From the cell containing the given text, extract its center point as (x, y) coordinate. 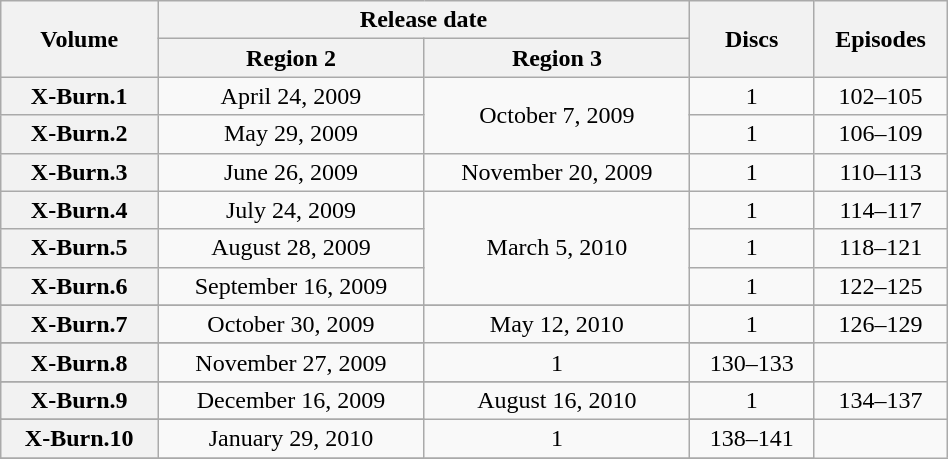
December 16, 2009 (292, 400)
April 24, 2009 (292, 96)
X-Burn.4 (80, 210)
X-Burn.1 (80, 96)
Release date (424, 20)
114–117 (880, 210)
X-Burn.10 (80, 438)
November 27, 2009 (292, 362)
Region 3 (556, 58)
August 28, 2009 (292, 248)
May 12, 2010 (556, 324)
110–113 (880, 172)
September 16, 2009 (292, 286)
138–141 (751, 438)
Volume (80, 39)
X-Burn.5 (80, 248)
May 29, 2009 (292, 134)
August 16, 2010 (556, 400)
October 7, 2009 (556, 115)
June 26, 2009 (292, 172)
134–137 (880, 400)
X-Burn.9 (80, 400)
March 5, 2010 (556, 248)
118–121 (880, 248)
126–129 (880, 324)
Episodes (880, 39)
X-Burn.8 (80, 362)
October 30, 2009 (292, 324)
Region 2 (292, 58)
106–109 (880, 134)
X-Burn.6 (80, 286)
X-Burn.3 (80, 172)
July 24, 2009 (292, 210)
Discs (751, 39)
November 20, 2009 (556, 172)
102–105 (880, 96)
122–125 (880, 286)
130–133 (751, 362)
X-Burn.7 (80, 324)
January 29, 2010 (292, 438)
X-Burn.2 (80, 134)
